Capture the cell that displays the provided text and extract its [X, Y] central coordinate. 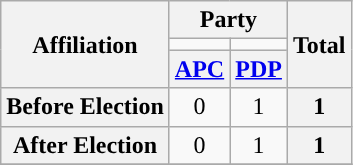
Before Election [86, 107]
PDP [259, 69]
Total [319, 44]
Party [228, 20]
Affiliation [86, 44]
After Election [86, 145]
APC [199, 69]
